Determine the [x, y] coordinate at the center of the cell enclosing the given text.  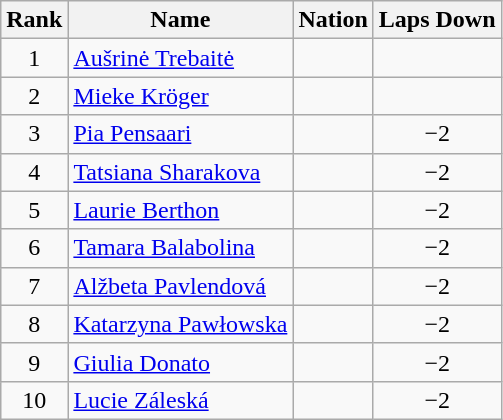
10 [34, 400]
Giulia Donato [180, 362]
Nation [333, 20]
Pia Pensaari [180, 134]
7 [34, 286]
Alžbeta Pavlendová [180, 286]
3 [34, 134]
Lucie Záleská [180, 400]
4 [34, 172]
Katarzyna Pawłowska [180, 324]
Laps Down [437, 20]
8 [34, 324]
Tatsiana Sharakova [180, 172]
6 [34, 248]
Name [180, 20]
5 [34, 210]
1 [34, 58]
Rank [34, 20]
Mieke Kröger [180, 96]
2 [34, 96]
Laurie Berthon [180, 210]
Tamara Balabolina [180, 248]
9 [34, 362]
Aušrinė Trebaitė [180, 58]
